Find where the given text appears and provide that cell's center as (x, y) coordinate. 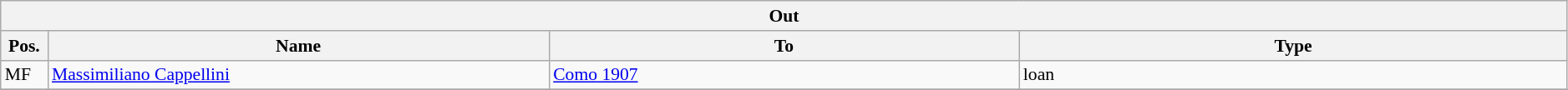
To (784, 46)
Name (298, 46)
Massimiliano Cappellini (298, 75)
Como 1907 (784, 75)
Type (1293, 46)
Pos. (24, 46)
Out (784, 16)
MF (24, 75)
loan (1293, 75)
